Pinpoint the cell where the given text exists, returning its [x, y] midpoint coordinate. 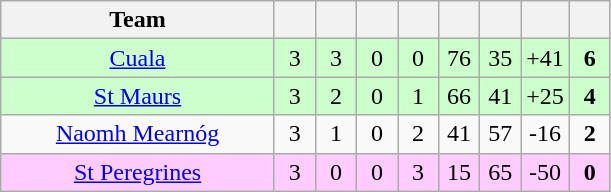
57 [500, 134]
6 [590, 58]
76 [460, 58]
Naomh Mearnóg [138, 134]
St Maurs [138, 96]
-50 [546, 172]
+25 [546, 96]
15 [460, 172]
4 [590, 96]
St Peregrines [138, 172]
Cuala [138, 58]
+41 [546, 58]
65 [500, 172]
Team [138, 20]
66 [460, 96]
-16 [546, 134]
35 [500, 58]
